Locate the cell with the specified text and output its (X, Y) center coordinate. 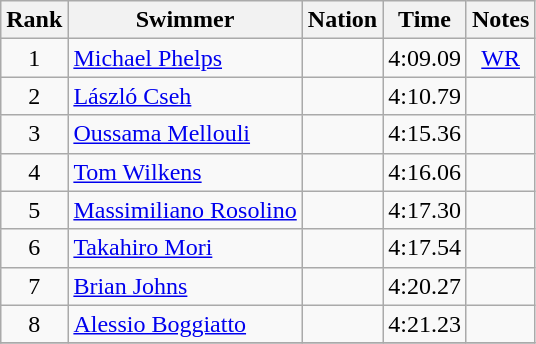
6 (34, 248)
Brian Johns (185, 286)
Oussama Mellouli (185, 134)
Rank (34, 20)
4:20.27 (425, 286)
5 (34, 210)
Tom Wilkens (185, 172)
4:17.30 (425, 210)
7 (34, 286)
1 (34, 58)
Michael Phelps (185, 58)
4:17.54 (425, 248)
3 (34, 134)
4:10.79 (425, 96)
4 (34, 172)
Nation (342, 20)
Takahiro Mori (185, 248)
Alessio Boggiatto (185, 324)
László Cseh (185, 96)
4:16.06 (425, 172)
4:09.09 (425, 58)
Time (425, 20)
WR (500, 58)
2 (34, 96)
4:15.36 (425, 134)
Notes (500, 20)
Massimiliano Rosolino (185, 210)
Swimmer (185, 20)
8 (34, 324)
4:21.23 (425, 324)
